Pinpoint the cell where the given text exists, returning its (X, Y) midpoint coordinate. 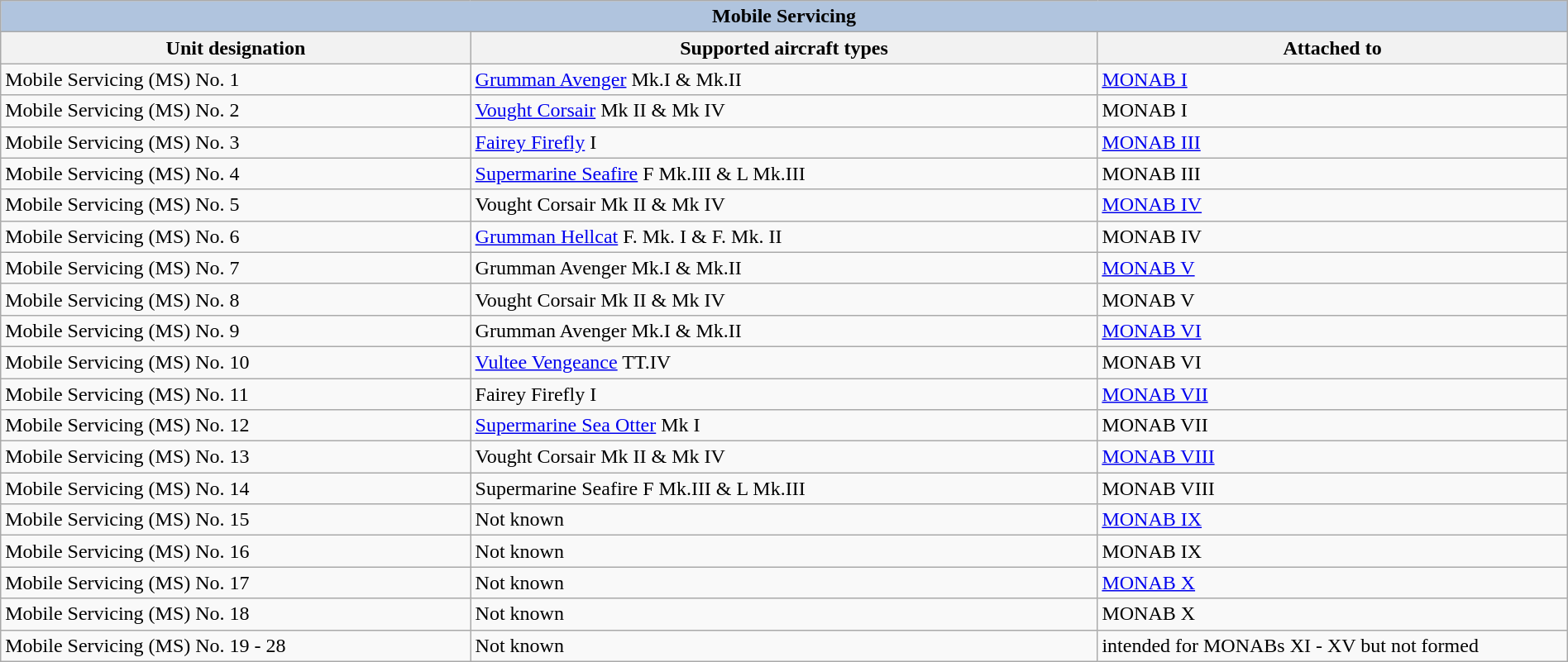
Mobile Servicing (MS) No. 13 (236, 457)
Mobile Servicing (MS) No. 17 (236, 583)
Mobile Servicing (MS) No. 8 (236, 299)
Attached to (1332, 48)
Supermarine Sea Otter Mk I (784, 426)
Mobile Servicing (MS) No. 16 (236, 551)
Mobile Servicing (MS) No. 19 - 28 (236, 645)
Supported aircraft types (784, 48)
Unit designation (236, 48)
Grumman Hellcat F. Mk. I & F. Mk. II (784, 236)
Mobile Servicing (MS) No. 4 (236, 174)
Vultee Vengeance TT.IV (784, 362)
Mobile Servicing (MS) No. 3 (236, 142)
Mobile Servicing (MS) No. 14 (236, 488)
Mobile Servicing (MS) No. 5 (236, 205)
Mobile Servicing (MS) No. 2 (236, 111)
Mobile Servicing (MS) No. 1 (236, 79)
Mobile Servicing (MS) No. 10 (236, 362)
Mobile Servicing (MS) No. 9 (236, 331)
Mobile Servicing (MS) No. 6 (236, 236)
Mobile Servicing (MS) No. 15 (236, 520)
Mobile Servicing (MS) No. 11 (236, 394)
Mobile Servicing (784, 17)
Mobile Servicing (MS) No. 18 (236, 614)
Mobile Servicing (MS) No. 7 (236, 268)
Mobile Servicing (MS) No. 12 (236, 426)
intended for MONABs XI - XV but not formed (1332, 645)
